Locate the cell with the specified text and output its (X, Y) center coordinate. 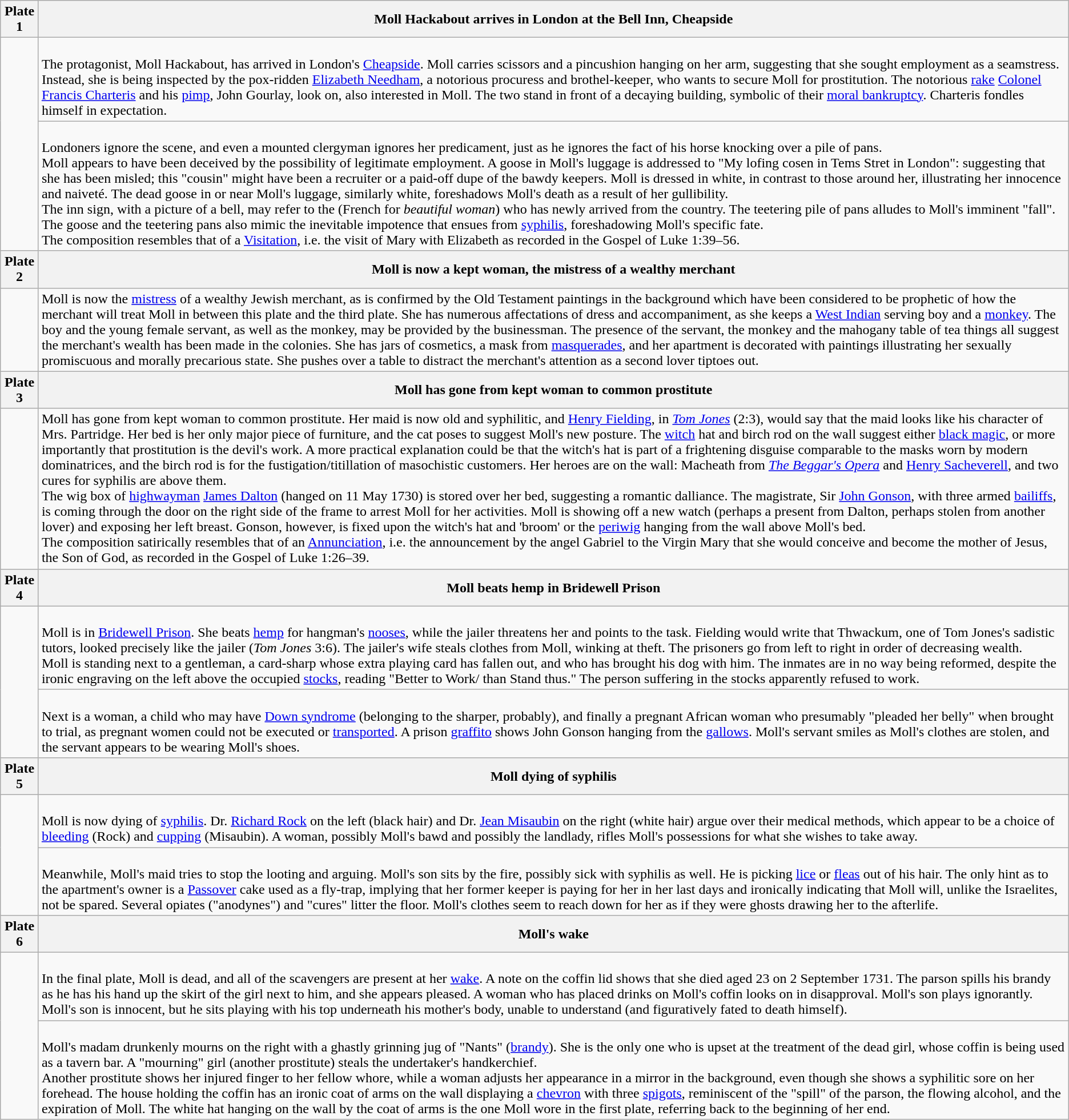
Moll dying of syphilis (553, 776)
Moll Hackabout arrives in London at the Bell Inn, Cheapside (553, 19)
Moll's wake (553, 934)
Plate 2 (19, 270)
Moll beats hemp in Bridewell Prison (553, 587)
Plate 6 (19, 934)
Plate 1 (19, 19)
Plate 3 (19, 390)
Moll has gone from kept woman to common prostitute (553, 390)
Plate 4 (19, 587)
Plate 5 (19, 776)
Moll is now a kept woman, the mistress of a wealthy merchant (553, 270)
